From the cell containing the given text, extract its center point as [x, y] coordinate. 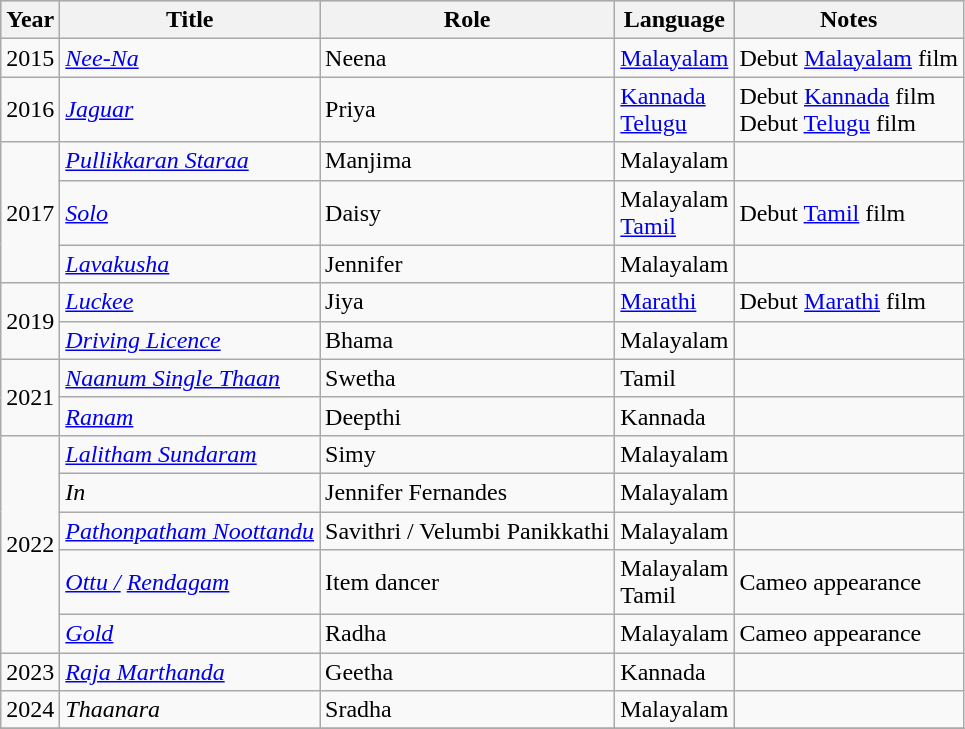
KannadaTelugu [674, 110]
Geetha [468, 672]
Pathonpatham Noottandu [190, 531]
Title [190, 20]
Pullikkaran Staraa [190, 161]
Year [30, 20]
Nee-Na [190, 58]
Radha [468, 634]
2021 [30, 397]
Luckee [190, 302]
Savithri / Velumbi Panikkathi [468, 531]
Ranam [190, 416]
Jaguar [190, 110]
Raja Marthanda [190, 672]
Debut Tamil film [849, 212]
Jennifer Fernandes [468, 492]
Debut Marathi film [849, 302]
Jiya [468, 302]
Deepthi [468, 416]
Language [674, 20]
2016 [30, 110]
2019 [30, 321]
Lalitham Sundaram [190, 454]
Thaanara [190, 710]
Sradha [468, 710]
Priya [468, 110]
Notes [849, 20]
Marathi [674, 302]
Tamil [674, 378]
Lavakusha [190, 264]
Simy [468, 454]
Ottu / Rendagam [190, 582]
2022 [30, 544]
Neena [468, 58]
Driving Licence [190, 340]
2017 [30, 212]
Item dancer [468, 582]
Manjima [468, 161]
Role [468, 20]
2015 [30, 58]
Swetha [468, 378]
In [190, 492]
Bhama [468, 340]
Jennifer [468, 264]
Debut Malayalam film [849, 58]
Gold [190, 634]
Debut Kannada film Debut Telugu film [849, 110]
2023 [30, 672]
Solo [190, 212]
Naanum Single Thaan [190, 378]
Daisy [468, 212]
2024 [30, 710]
